Identify which cell holds the provided text, then report its (X, Y) central coordinate. 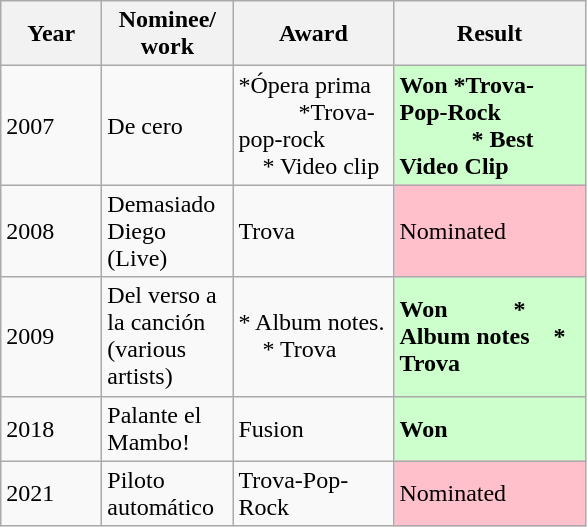
2021 (52, 494)
Piloto automático (168, 494)
Trova-Pop-Rock (314, 494)
Won * Album notes * Trova (490, 336)
Demasiado Diego (Live) (168, 231)
2008 (52, 231)
Year (52, 34)
De cero (168, 126)
Result (490, 34)
Nominee/ work (168, 34)
Palante el Mambo! (168, 428)
2007 (52, 126)
2018 (52, 428)
2009 (52, 336)
Fusion (314, 428)
Won *Trova-Pop-Rock * Best Video Clip (490, 126)
*Ópera prima *Trova-pop-rock * Video clip (314, 126)
Award (314, 34)
Won (490, 428)
Del verso a la canción (various artists) (168, 336)
* Album notes. * Trova (314, 336)
Trova (314, 231)
